Return the [x, y] coordinate for the center point of the cell that contains the specified text.  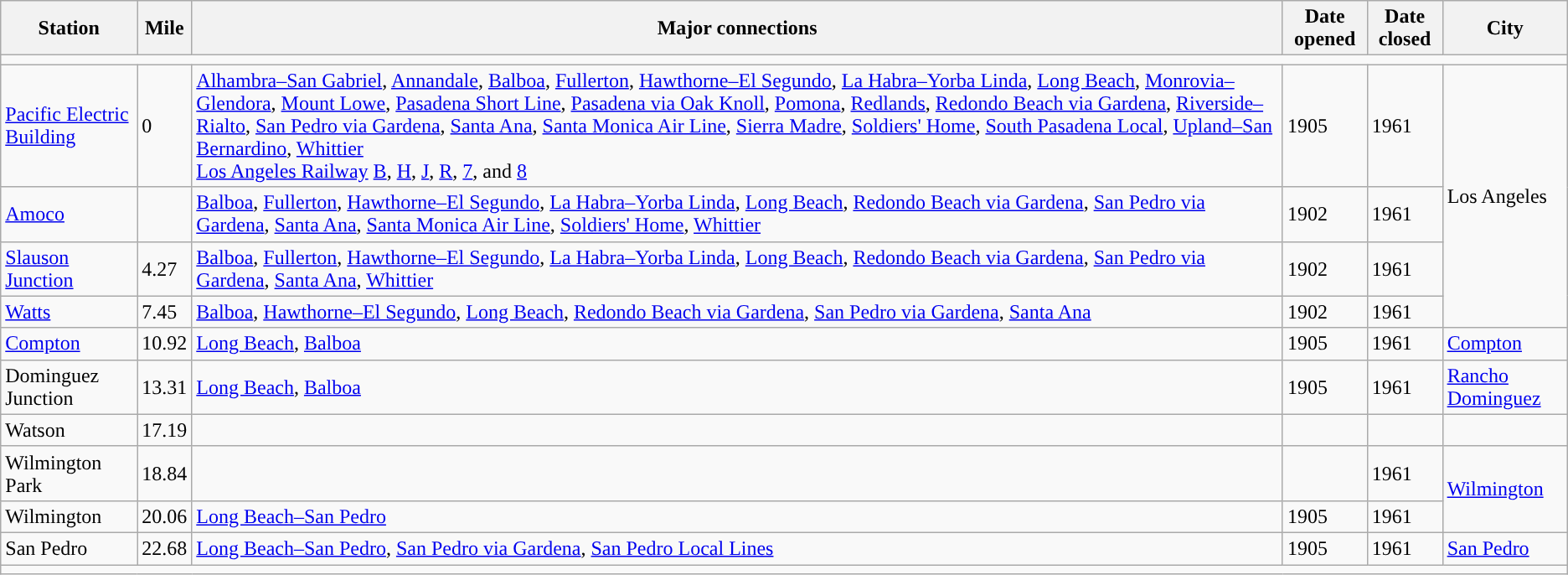
22.68 [164, 548]
Balboa, Hawthorne–El Segundo, Long Beach, Redondo Beach via Gardena, San Pedro via Gardena, Santa Ana [737, 312]
Date opened [1325, 28]
Long Beach–San Pedro, San Pedro via Gardena, San Pedro Local Lines [737, 548]
20.06 [164, 516]
Rancho Dominguez [1504, 387]
Wilmington Park [69, 473]
Dominguez Junction [69, 387]
7.45 [164, 312]
17.19 [164, 430]
0 [164, 126]
18.84 [164, 473]
Los Angeles [1504, 196]
Date closed [1405, 28]
Balboa, Fullerton, Hawthorne–El Segundo, La Habra–Yorba Linda, Long Beach, Redondo Beach via Gardena, San Pedro via Gardena, Santa Ana, Whittier [737, 268]
Mile [164, 28]
4.27 [164, 268]
Pacific Electric Building [69, 126]
City [1504, 28]
13.31 [164, 387]
10.92 [164, 344]
Long Beach–San Pedro [737, 516]
Watson [69, 430]
Station [69, 28]
Amoco [69, 215]
Watts [69, 312]
Major connections [737, 28]
Slauson Junction [69, 268]
